Search for the cell housing the specified text and yield its [X, Y] center coordinate. 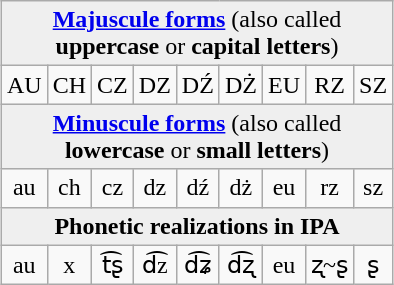
CH [69, 85]
rz [329, 188]
cz [113, 188]
Majuscule forms (also called uppercase or capital letters) [196, 34]
ch [69, 188]
Phonetic realizations in IPA [196, 226]
d͡ʑ [198, 265]
DŹ [198, 85]
CZ [113, 85]
AU [24, 85]
ʂ [374, 265]
dż [240, 188]
SZ [374, 85]
x [69, 265]
dz [154, 188]
d͡z [154, 265]
ʐ~ʂ [329, 265]
Minuscule forms (also called lowercase or small letters) [196, 136]
t͡ʂ [113, 265]
EU [284, 85]
DŻ [240, 85]
DZ [154, 85]
dź [198, 188]
sz [374, 188]
RZ [329, 85]
d͡ʐ [240, 265]
